Locate the cell with the specified text and output its [X, Y] center coordinate. 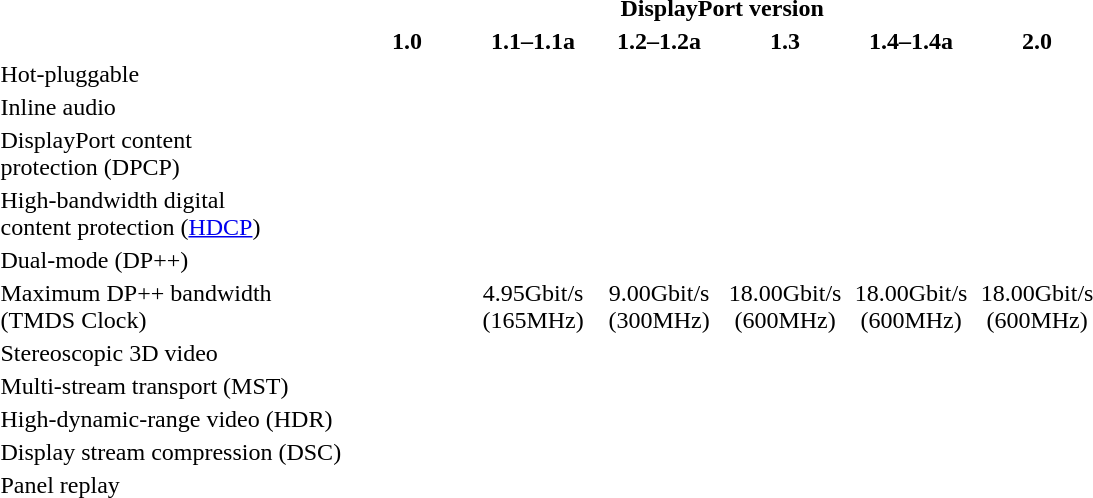
4.95Gbit/s(165MHz) [534, 306]
1.1–1.1a [534, 41]
1.2–1.2a [660, 41]
9.00Gbit/s(300MHz) [660, 306]
1.0 [408, 41]
1.4–1.4a [912, 41]
1.3 [786, 41]
